Detect which cell encompasses the target text, then output its [x, y] center coordinate. 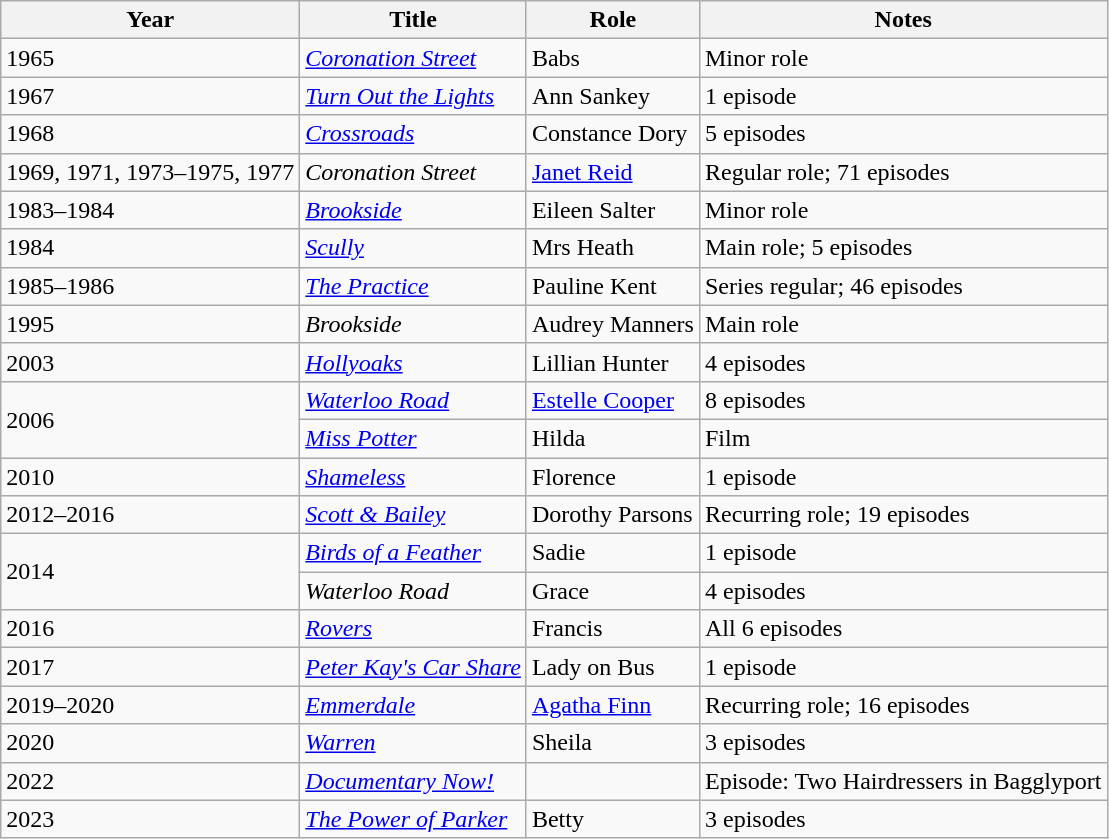
The Power of Parker [414, 819]
Constance Dory [612, 134]
1984 [150, 248]
1983–1984 [150, 210]
1967 [150, 96]
2003 [150, 362]
Grace [612, 591]
2014 [150, 572]
Peter Kay's Car Share [414, 667]
Hollyoaks [414, 362]
Lady on Bus [612, 667]
Documentary Now! [414, 781]
Lillian Hunter [612, 362]
8 episodes [903, 400]
Title [414, 20]
1968 [150, 134]
Shameless [414, 477]
2022 [150, 781]
Audrey Manners [612, 324]
1995 [150, 324]
Babs [612, 58]
Emmerdale [414, 705]
Scott & Bailey [414, 515]
Year [150, 20]
Hilda [612, 438]
Regular role; 71 episodes [903, 172]
Main role [903, 324]
2020 [150, 743]
Florence [612, 477]
Francis [612, 629]
Eileen Salter [612, 210]
Turn Out the Lights [414, 96]
Betty [612, 819]
Mrs Heath [612, 248]
Birds of a Feather [414, 553]
2016 [150, 629]
Sheila [612, 743]
Notes [903, 20]
5 episodes [903, 134]
2017 [150, 667]
Recurring role; 16 episodes [903, 705]
2023 [150, 819]
1969, 1971, 1973–1975, 1977 [150, 172]
Scully [414, 248]
Series regular; 46 episodes [903, 286]
Dorothy Parsons [612, 515]
1965 [150, 58]
Crossroads [414, 134]
Warren [414, 743]
Episode: Two Hairdressers in Bagglyport [903, 781]
Recurring role; 19 episodes [903, 515]
The Practice [414, 286]
Pauline Kent [612, 286]
1985–1986 [150, 286]
Role [612, 20]
Sadie [612, 553]
2019–2020 [150, 705]
2012–2016 [150, 515]
Agatha Finn [612, 705]
Ann Sankey [612, 96]
Rovers [414, 629]
Miss Potter [414, 438]
Janet Reid [612, 172]
Estelle Cooper [612, 400]
Main role; 5 episodes [903, 248]
2010 [150, 477]
Film [903, 438]
2006 [150, 419]
All 6 episodes [903, 629]
